Detect which cell encompasses the target text, then output its (x, y) center coordinate. 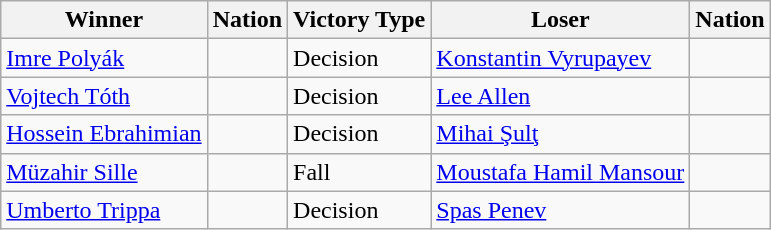
Konstantin Vyrupayev (560, 58)
Spas Penev (560, 210)
Hossein Ebrahimian (104, 134)
Müzahir Sille (104, 172)
Vojtech Tóth (104, 96)
Lee Allen (560, 96)
Loser (560, 20)
Imre Polyák (104, 58)
Winner (104, 20)
Mihai Şulţ (560, 134)
Fall (360, 172)
Victory Type (360, 20)
Moustafa Hamil Mansour (560, 172)
Umberto Trippa (104, 210)
